Provide the (x, y) coordinate of the cell's center where the given text is located.  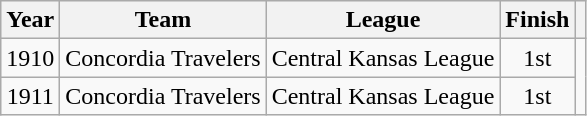
League (383, 20)
Team (163, 20)
Year (30, 20)
Finish (538, 20)
1910 (30, 58)
1911 (30, 96)
